Identify which cell holds the provided text, then report its [x, y] central coordinate. 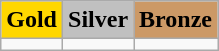
Bronze [176, 20]
Silver [98, 20]
Gold [32, 20]
